Detect which cell encompasses the target text, then output its [x, y] center coordinate. 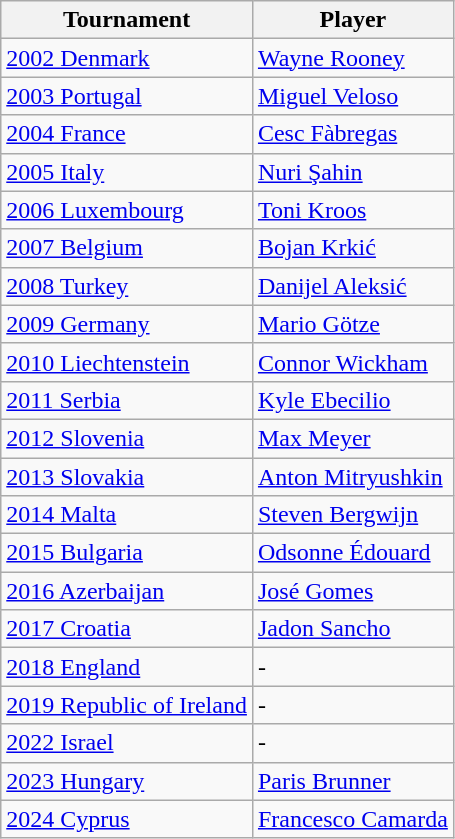
Cesc Fàbregas [352, 134]
2004 France [127, 134]
Steven Bergwijn [352, 515]
Paris Brunner [352, 781]
2012 Slovenia [127, 438]
2015 Bulgaria [127, 553]
Danijel Aleksić [352, 286]
Wayne Rooney [352, 58]
2013 Slovakia [127, 477]
2009 Germany [127, 324]
Kyle Ebecilio [352, 400]
2010 Liechtenstein [127, 362]
Connor Wickham [352, 362]
Nuri Şahin [352, 172]
2005 Italy [127, 172]
Player [352, 20]
2014 Malta [127, 515]
Francesco Camarda [352, 819]
2017 Croatia [127, 629]
2018 England [127, 667]
Tournament [127, 20]
2008 Turkey [127, 286]
2024 Cyprus [127, 819]
Anton Mitryushkin [352, 477]
2011 Serbia [127, 400]
Bojan Krkić [352, 248]
2023 Hungary [127, 781]
José Gomes [352, 591]
2022 Israel [127, 743]
2006 Luxembourg [127, 210]
Miguel Veloso [352, 96]
Odsonne Édouard [352, 553]
2019 Republic of Ireland [127, 705]
2003 Portugal [127, 96]
2002 Denmark [127, 58]
Jadon Sancho [352, 629]
2007 Belgium [127, 248]
Max Meyer [352, 438]
Mario Götze [352, 324]
2016 Azerbaijan [127, 591]
Toni Kroos [352, 210]
